Pinpoint the cell where the given text exists, returning its [X, Y] midpoint coordinate. 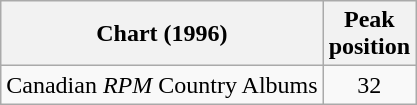
32 [369, 85]
Peakposition [369, 34]
Chart (1996) [162, 34]
Canadian RPM Country Albums [162, 85]
